Locate the cell with the specified text and output its (x, y) center coordinate. 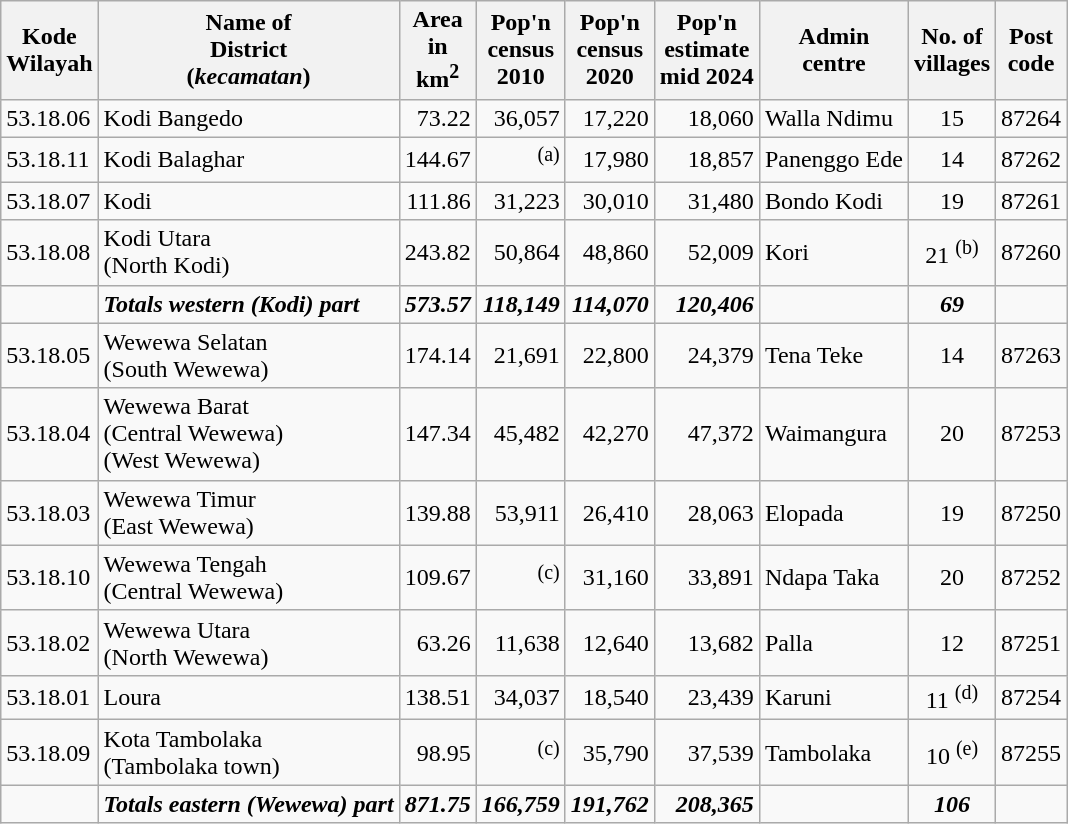
73.22 (438, 118)
Tambolaka (834, 752)
53.18.07 (50, 201)
21 (b) (952, 252)
Waimangura (834, 434)
111.86 (438, 201)
47,372 (706, 434)
Kodi Bangedo (248, 118)
87262 (1032, 160)
87253 (1032, 434)
87255 (1032, 752)
53.18.06 (50, 118)
45,482 (520, 434)
12 (952, 642)
53.18.08 (50, 252)
Kori (834, 252)
53.18.11 (50, 160)
10 (e) (952, 752)
24,379 (706, 356)
53.18.10 (50, 578)
53.18.01 (50, 698)
Pop'nestimatemid 2024 (706, 50)
138.51 (438, 698)
21,691 (520, 356)
36,057 (520, 118)
Wewewa Utara (North Wewewa) (248, 642)
Bondo Kodi (834, 201)
Admin centre (834, 50)
87261 (1032, 201)
15 (952, 118)
109.67 (438, 578)
30,010 (610, 201)
KodeWilayah (50, 50)
Tena Teke (834, 356)
53.18.04 (50, 434)
Wewewa Tengah (Central Wewewa) (248, 578)
87250 (1032, 512)
Elopada (834, 512)
Palla (834, 642)
139.88 (438, 512)
31,223 (520, 201)
52,009 (706, 252)
Wewewa Timur (East Wewewa) (248, 512)
28,063 (706, 512)
871.75 (438, 804)
(a) (520, 160)
Kodi (248, 201)
Panenggo Ede (834, 160)
18,540 (610, 698)
208,365 (706, 804)
69 (952, 304)
573.57 (438, 304)
11 (d) (952, 698)
23,439 (706, 698)
Kota Tambolaka (Tambolaka town) (248, 752)
Karuni (834, 698)
50,864 (520, 252)
17,980 (610, 160)
35,790 (610, 752)
53,911 (520, 512)
No. ofvillages (952, 50)
Postcode (1032, 50)
191,762 (610, 804)
Kodi Balaghar (248, 160)
87264 (1032, 118)
Pop'ncensus2020 (610, 50)
147.34 (438, 434)
42,270 (610, 434)
Wewewa Barat (Central Wewewa) (West Wewewa) (248, 434)
Totals eastern (Wewewa) part (248, 804)
63.26 (438, 642)
12,640 (610, 642)
Loura (248, 698)
26,410 (610, 512)
120,406 (706, 304)
17,220 (610, 118)
87252 (1032, 578)
Totals western (Kodi) part (248, 304)
13,682 (706, 642)
106 (952, 804)
31,160 (610, 578)
Kodi Utara (North Kodi) (248, 252)
Pop'ncensus2010 (520, 50)
174.14 (438, 356)
144.67 (438, 160)
34,037 (520, 698)
48,860 (610, 252)
98.95 (438, 752)
87254 (1032, 698)
53.18.03 (50, 512)
Wewewa Selatan (South Wewewa) (248, 356)
Area inkm2 (438, 50)
18,857 (706, 160)
87260 (1032, 252)
Walla Ndimu (834, 118)
166,759 (520, 804)
53.18.05 (50, 356)
Name ofDistrict(kecamatan) (248, 50)
18,060 (706, 118)
Ndapa Taka (834, 578)
31,480 (706, 201)
87263 (1032, 356)
87251 (1032, 642)
53.18.09 (50, 752)
118,149 (520, 304)
33,891 (706, 578)
22,800 (610, 356)
243.82 (438, 252)
11,638 (520, 642)
37,539 (706, 752)
53.18.02 (50, 642)
114,070 (610, 304)
